Determine the [x, y] coordinate at the center of the cell enclosing the given text.  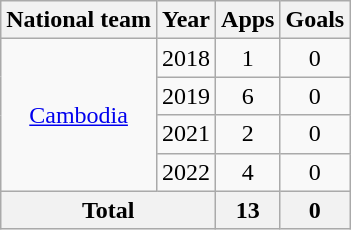
1 [248, 58]
Total [108, 210]
6 [248, 96]
2 [248, 134]
2018 [186, 58]
13 [248, 210]
Apps [248, 20]
Year [186, 20]
National team [79, 20]
2019 [186, 96]
4 [248, 172]
Goals [315, 20]
2022 [186, 172]
2021 [186, 134]
Cambodia [79, 115]
